Search for the cell housing the specified text and yield its [x, y] center coordinate. 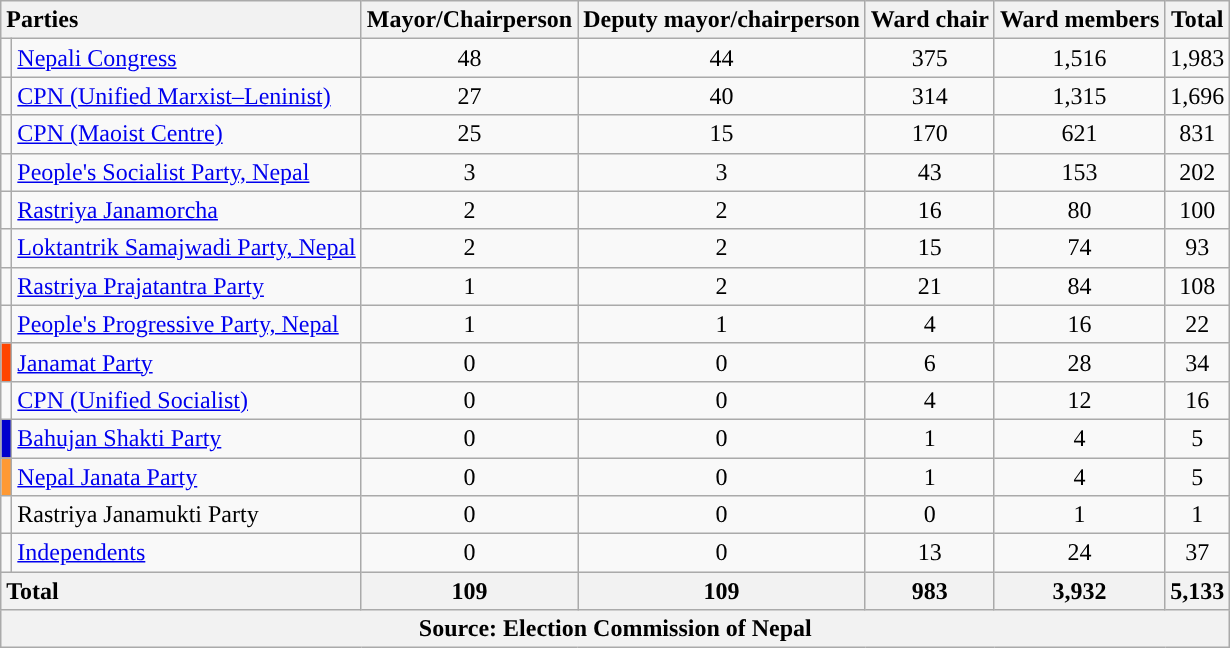
170 [930, 134]
202 [1198, 172]
Ward members [1079, 20]
74 [1079, 248]
13 [930, 553]
40 [722, 96]
831 [1198, 134]
43 [930, 172]
Bahujan Shakti Party [186, 438]
1,516 [1079, 58]
80 [1079, 210]
Loktantrik Samajwadi Party, Nepal [186, 248]
Rastriya Janamukti Party [186, 515]
44 [722, 58]
621 [1079, 134]
6 [930, 362]
CPN (Maoist Centre) [186, 134]
37 [1198, 553]
983 [930, 591]
24 [1079, 553]
1,696 [1198, 96]
1,315 [1079, 96]
84 [1079, 286]
Mayor/Chairperson [469, 20]
12 [1079, 400]
Deputy mayor/chairperson [722, 20]
28 [1079, 362]
CPN (Unified Marxist–Leninist) [186, 96]
Rastriya Janamorcha [186, 210]
Rastriya Prajatantra Party [186, 286]
25 [469, 134]
Ward chair [930, 20]
Janamat Party [186, 362]
1,983 [1198, 58]
108 [1198, 286]
3,932 [1079, 591]
100 [1198, 210]
CPN (Unified Socialist) [186, 400]
375 [930, 58]
48 [469, 58]
Source: Election Commission of Nepal [616, 629]
People's Socialist Party, Nepal [186, 172]
5,133 [1198, 591]
153 [1079, 172]
Independents [186, 553]
22 [1198, 324]
314 [930, 96]
People's Progressive Party, Nepal [186, 324]
Parties [181, 20]
34 [1198, 362]
Nepal Janata Party [186, 477]
93 [1198, 248]
27 [469, 96]
Nepali Congress [186, 58]
21 [930, 286]
